Extract the (x, y) coordinate from the center of the cell holding the provided text.  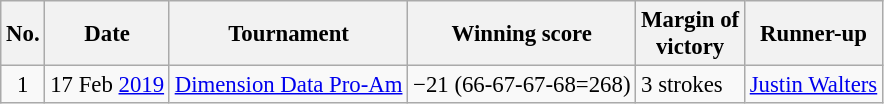
No. (23, 34)
Margin ofvictory (690, 34)
−21 (66-67-67-68=268) (522, 85)
Runner-up (813, 34)
Winning score (522, 34)
1 (23, 85)
3 strokes (690, 85)
17 Feb 2019 (107, 85)
Tournament (288, 34)
Dimension Data Pro-Am (288, 85)
Justin Walters (813, 85)
Date (107, 34)
